Scan for the cell matching the given text and deliver its [X, Y] coordinate at center. 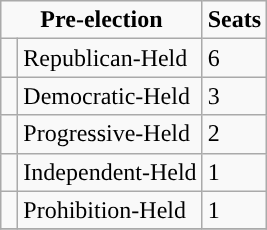
Independent-Held [110, 172]
6 [234, 58]
Pre-election [102, 20]
Progressive-Held [110, 134]
Seats [234, 20]
Democratic-Held [110, 96]
Republican-Held [110, 58]
Prohibition-Held [110, 210]
2 [234, 134]
3 [234, 96]
